Detect which cell encompasses the target text, then output its (x, y) center coordinate. 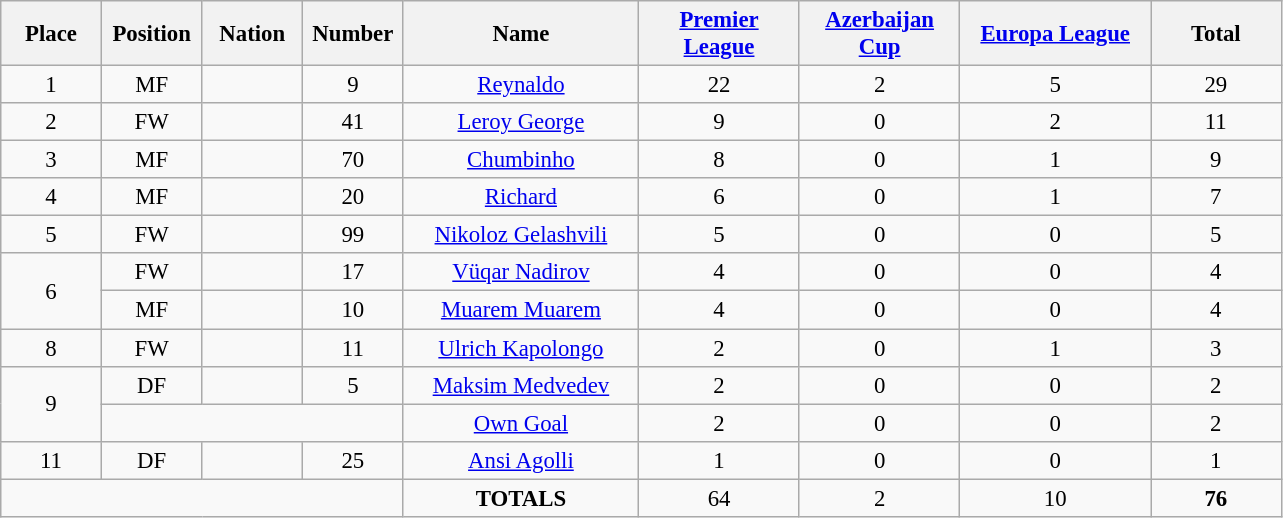
Place (52, 34)
17 (354, 273)
Europa League (1056, 34)
Ulrich Kapolongo (521, 348)
Reynaldo (521, 85)
20 (354, 197)
Premier League (720, 34)
Nikoloz Gelashvili (521, 235)
25 (354, 460)
Maksim Medvedev (521, 385)
Name (521, 34)
Chumbinho (521, 160)
Number (354, 34)
7 (1216, 197)
64 (720, 498)
76 (1216, 498)
Ansi Agolli (521, 460)
70 (354, 160)
Position (152, 34)
29 (1216, 85)
Richard (521, 197)
Leroy George (521, 122)
99 (354, 235)
Vüqar Nadirov (521, 273)
Total (1216, 34)
Own Goal (521, 423)
41 (354, 122)
Muarem Muarem (521, 310)
Nation (252, 34)
TOTALS (521, 498)
22 (720, 85)
Azerbaijan Cup (880, 34)
